Return the (x, y) coordinate for the center point of the cell that contains the specified text.  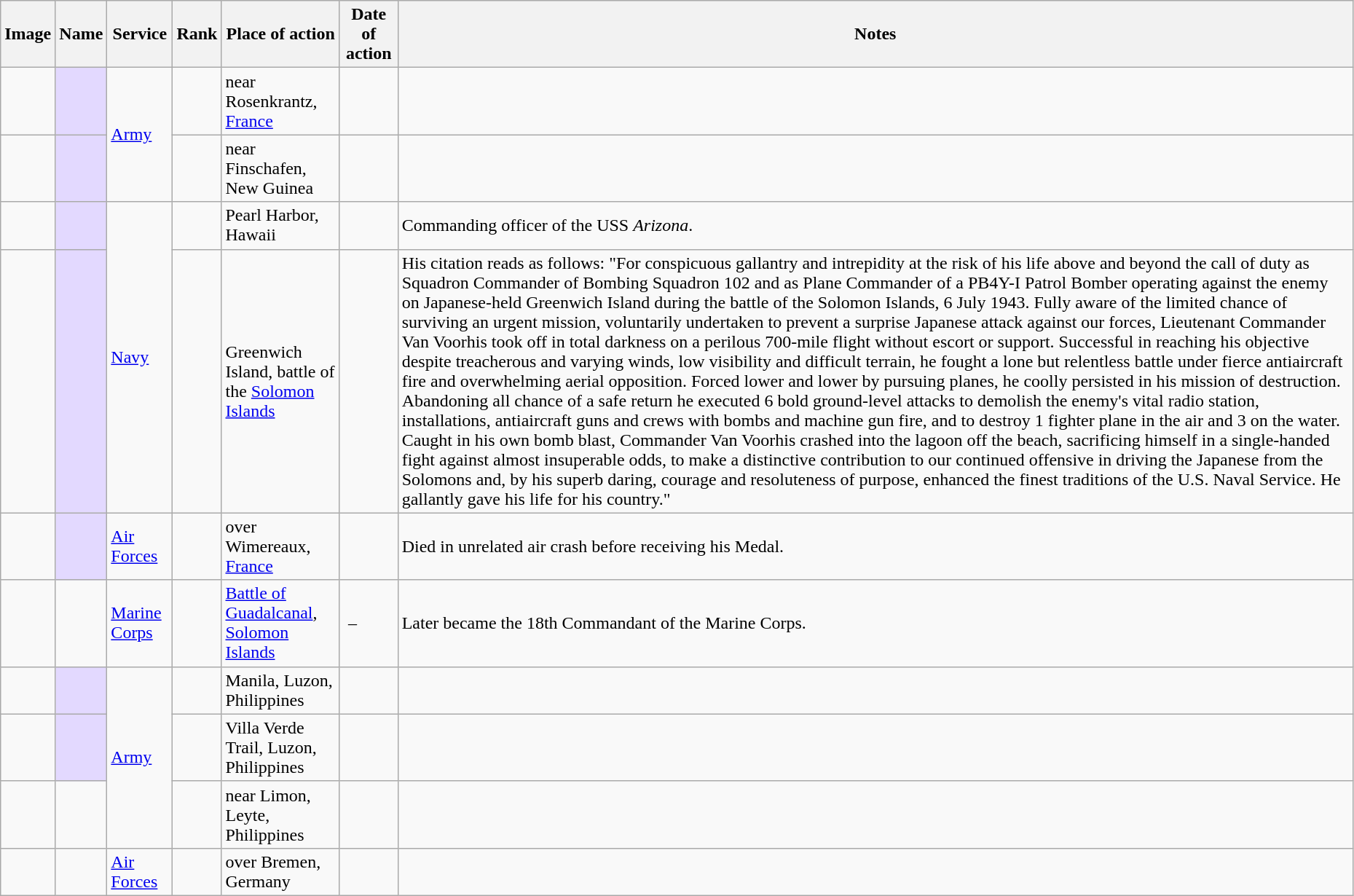
Greenwich Island, battle of the Solomon Islands (280, 381)
Villa Verde Trail, Luzon, Philippines (280, 747)
near Rosenkrantz, France (280, 101)
Pearl Harbor, Hawaii (280, 226)
near Finschafen, New Guinea (280, 168)
Battle of Guadalcanal, Solomon Islands (280, 624)
over Wimereaux, France (280, 546)
Died in unrelated air crash before receiving his Medal. (875, 546)
Service (140, 34)
over Bremen, Germany (280, 871)
Marine Corps (140, 624)
Rank (197, 34)
Navy (140, 357)
– (369, 624)
Later became the 18th Commandant of the Marine Corps. (875, 624)
near Limon, Leyte, Philippines (280, 814)
Place of action (280, 34)
Image (28, 34)
Date of action (369, 34)
Manila, Luzon, Philippines (280, 691)
Name (82, 34)
Commanding officer of the USS Arizona. (875, 226)
Notes (875, 34)
